From the cell containing the given text, extract its center point as [X, Y] coordinate. 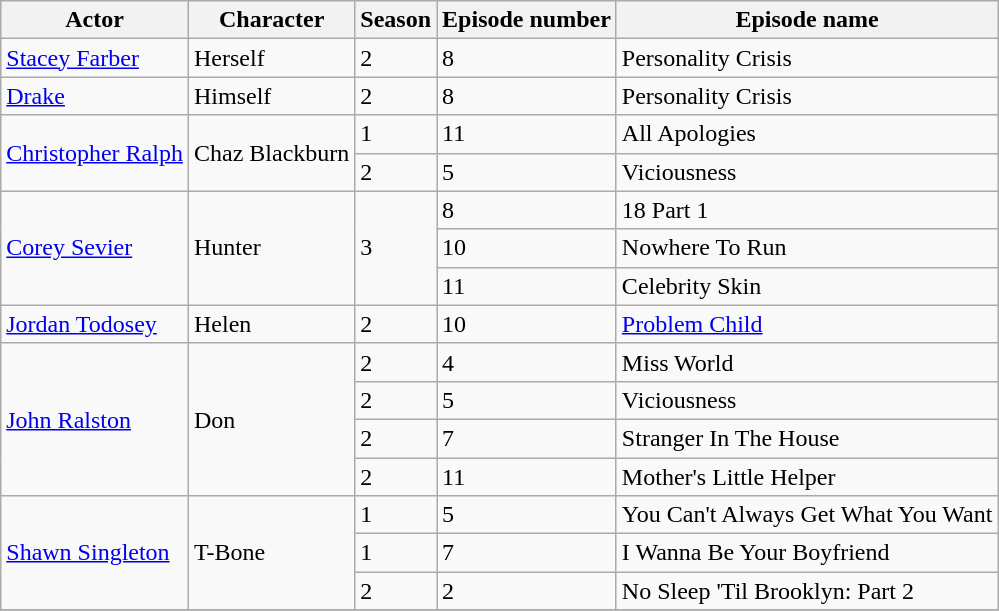
All Apologies [806, 134]
Hunter [271, 248]
Corey Sevier [95, 248]
Jordan Todosey [95, 324]
Helen [271, 324]
T-Bone [271, 553]
Mother's Little Helper [806, 477]
Celebrity Skin [806, 286]
3 [396, 248]
Shawn Singleton [95, 553]
Episode name [806, 20]
18 Part 1 [806, 210]
Christopher Ralph [95, 153]
You Can't Always Get What You Want [806, 515]
Problem Child [806, 324]
Herself [271, 58]
No Sleep 'Til Brooklyn: Part 2 [806, 591]
Don [271, 419]
Character [271, 20]
Himself [271, 96]
John Ralston [95, 419]
Episode number [527, 20]
Season [396, 20]
Stranger In The House [806, 438]
Drake [95, 96]
Stacey Farber [95, 58]
I Wanna Be Your Boyfriend [806, 553]
Miss World [806, 362]
4 [527, 362]
Chaz Blackburn [271, 153]
Actor [95, 20]
Nowhere To Run [806, 248]
